For the text-containing cell, return its midpoint in [x, y] coordinate format. 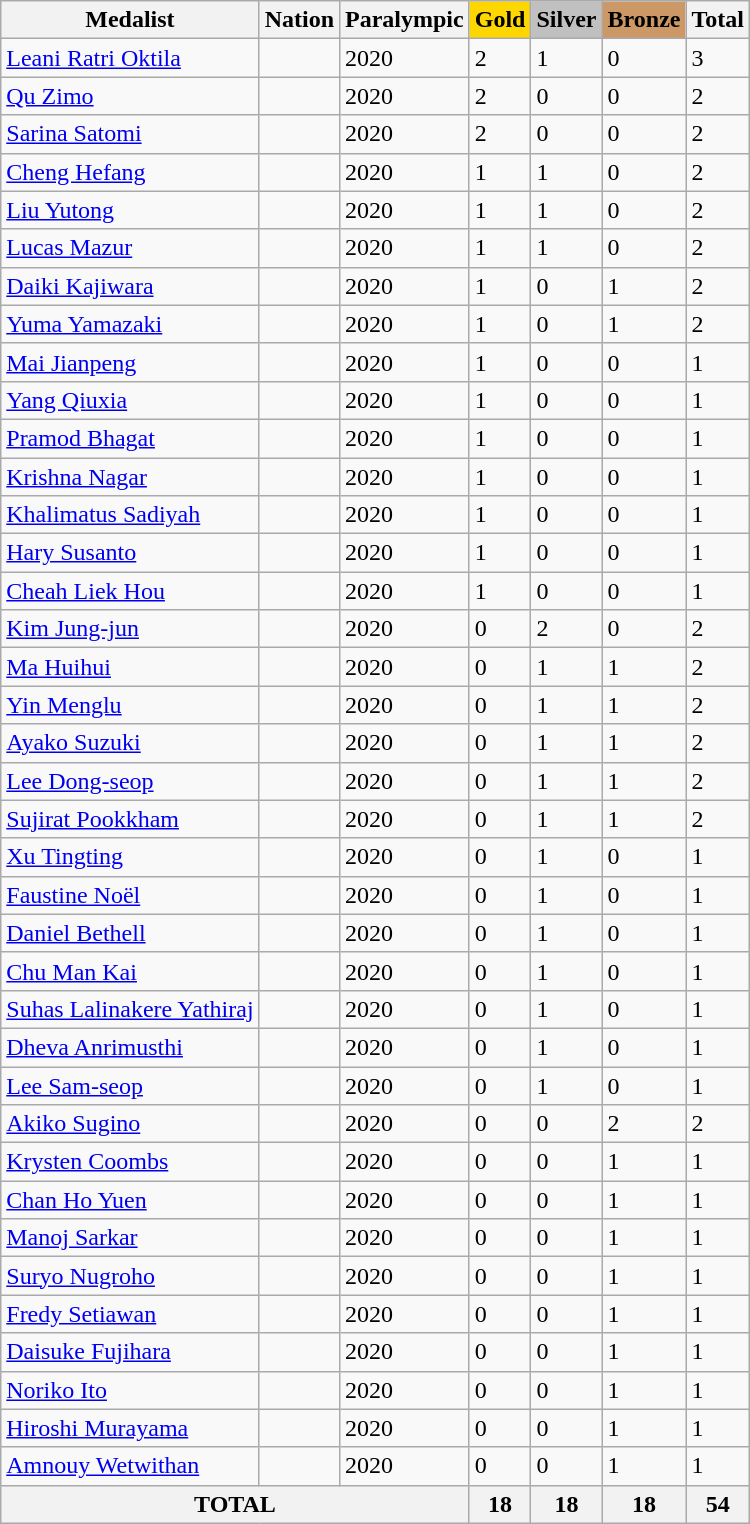
Fredy Setiawan [130, 1314]
Kim Jung-jun [130, 629]
Hary Susanto [130, 553]
Noriko Ito [130, 1390]
Leani Ratri Oktila [130, 58]
Total [718, 20]
Mai Jianpeng [130, 362]
Dheva Anrimusthi [130, 1047]
Yin Menglu [130, 705]
Hiroshi Murayama [130, 1428]
Pramod Bhagat [130, 438]
Daiki Kajiwara [130, 286]
Nation [299, 20]
Amnouy Wetwithan [130, 1466]
Yang Qiuxia [130, 400]
3 [718, 58]
Suryo Nugroho [130, 1276]
Gold [500, 20]
Bronze [644, 20]
Qu Zimo [130, 96]
Akiko Sugino [130, 1124]
Daisuke Fujihara [130, 1352]
Daniel Bethell [130, 933]
Krishna Nagar [130, 477]
Lee Dong-seop [130, 781]
Lucas Mazur [130, 248]
Yuma Yamazaki [130, 324]
Cheng Hefang [130, 172]
Krysten Coombs [130, 1162]
Chu Man Kai [130, 971]
Medalist [130, 20]
Lee Sam-seop [130, 1085]
Manoj Sarkar [130, 1238]
Sujirat Pookkham [130, 819]
54 [718, 1504]
Silver [566, 20]
TOTAL [235, 1504]
Khalimatus Sadiyah [130, 515]
Ayako Suzuki [130, 743]
Chan Ho Yuen [130, 1200]
Cheah Liek Hou [130, 591]
Ma Huihui [130, 667]
Faustine Noël [130, 895]
Sarina Satomi [130, 134]
Xu Tingting [130, 857]
Liu Yutong [130, 210]
Suhas Lalinakere Yathiraj [130, 1009]
Paralympic [405, 20]
